Provide the [X, Y] coordinate of the cell's center where the given text is located.  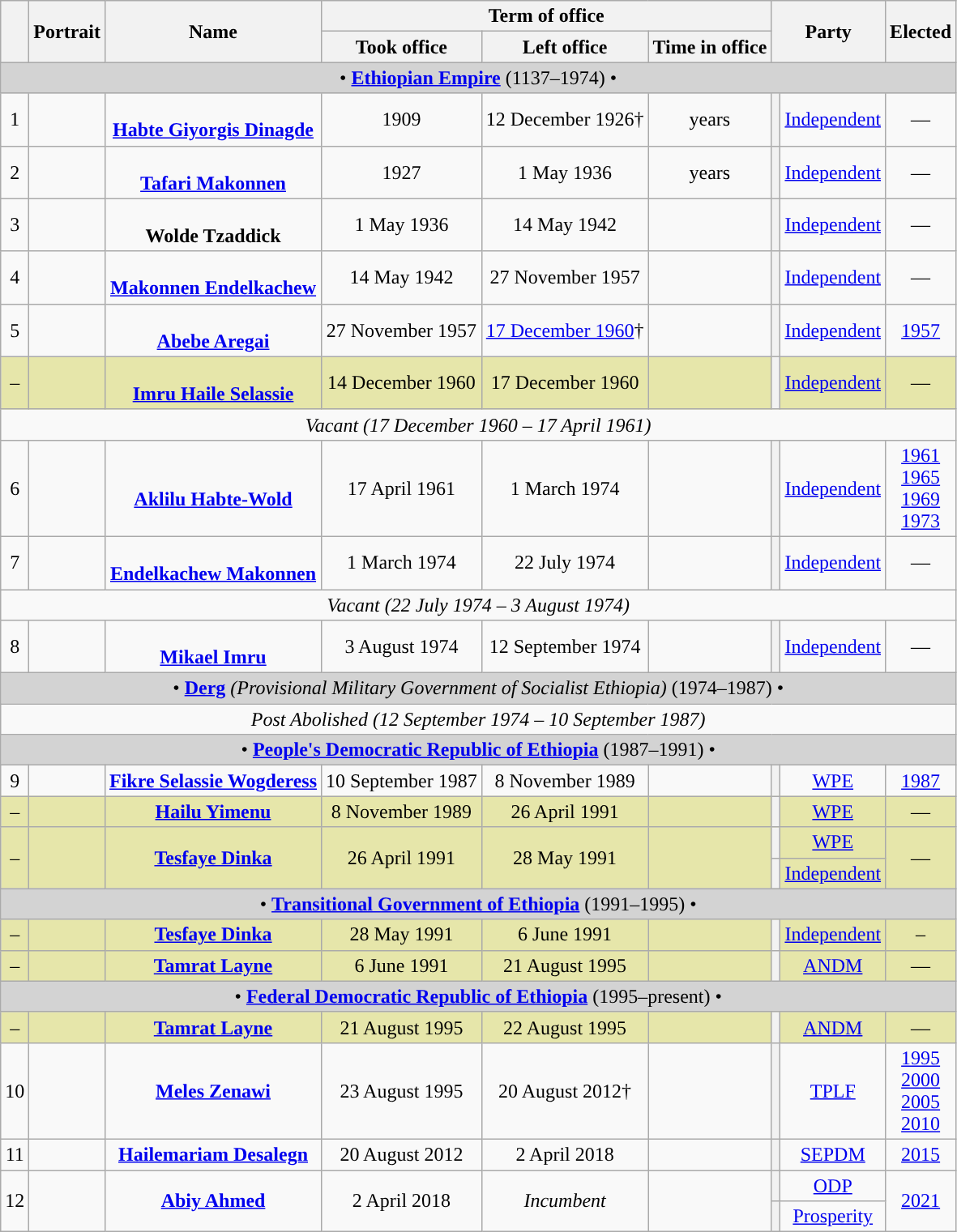
Endelkachew Makonnen [212, 562]
1927 [402, 172]
5 [15, 330]
20 August 2012† [565, 1090]
17 December 1960 [565, 382]
Wolde Tzaddick [212, 225]
23 August 1995 [402, 1090]
Hailemariam Desalegn [212, 1154]
Abiy Ahmed [212, 1200]
6 [15, 488]
• Derg (Provisional Military Government of Socialist Ethiopia) (1974–1987) • [478, 688]
22 August 1995 [565, 1027]
1 [15, 120]
Term of office [546, 16]
Time in office [710, 47]
Habte Giyorgis Dinagde [212, 120]
Mikael Imru [212, 646]
Prosperity [833, 1217]
Took office [402, 47]
Meles Zenawi [212, 1090]
12 December 1926† [565, 120]
14 December 1960 [402, 382]
20 August 2012 [402, 1154]
2 [15, 172]
• People's Democratic Republic of Ethiopia (1987–1991) • [478, 750]
Left office [565, 47]
Imru Haile Selassie [212, 382]
TPLF [833, 1090]
10 [15, 1090]
22 July 1974 [565, 562]
2015 [921, 1154]
Vacant (17 December 1960 – 17 April 1961) [478, 424]
Portrait [67, 32]
Hailu Yimenu [212, 812]
Fikre Selassie Wogderess [212, 781]
11 [15, 1154]
4 [15, 277]
17 April 1961 [402, 488]
• Federal Democratic Republic of Ethiopia (1995–present) • [478, 996]
8 [15, 646]
1987 [921, 781]
Incumbent [565, 1200]
3 August 1974 [402, 646]
Post Abolished (12 September 1974 – 10 September 1987) [478, 719]
Abebe Aregai [212, 330]
Makonnen Endelkachew [212, 277]
SEPDM [833, 1154]
• Ethiopian Empire (1137–1974) • [478, 78]
1957 [921, 330]
Name [212, 32]
7 [15, 562]
1909 [402, 120]
2021 [921, 1200]
Vacant (22 July 1974 – 3 August 1974) [478, 605]
10 September 1987 [402, 781]
1995200020052010 [921, 1090]
Party [828, 32]
12 [15, 1200]
17 December 1960† [565, 330]
3 [15, 225]
Aklilu Habte-Wold [212, 488]
Tafari Makonnen [212, 172]
• Transitional Government of Ethiopia (1991–1995) • [478, 904]
ODP [833, 1185]
12 September 1974 [565, 646]
1961196519691973 [921, 488]
Elected [921, 32]
9 [15, 781]
